Extract the (x, y) coordinate from the center of the cell holding the provided text.  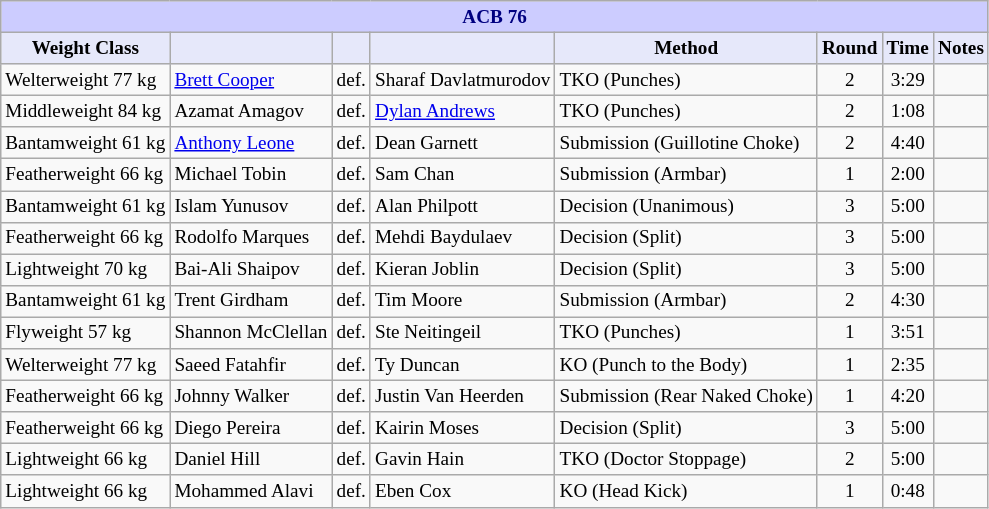
3:29 (908, 80)
Bai-Ali Shaipov (251, 270)
4:40 (908, 143)
Anthony Leone (251, 143)
Dylan Andrews (462, 111)
Justin Van Heerden (462, 396)
Daniel Hill (251, 460)
Ty Duncan (462, 365)
KO (Punch to the Body) (686, 365)
Dean Garnett (462, 143)
4:20 (908, 396)
Diego Pereira (251, 428)
Tim Moore (462, 301)
3:51 (908, 333)
Brett Cooper (251, 80)
Method (686, 48)
0:48 (908, 491)
Rodolfo Marques (251, 238)
2:35 (908, 365)
Time (908, 48)
Submission (Rear Naked Choke) (686, 396)
Islam Yunusov (251, 206)
Weight Class (86, 48)
1:08 (908, 111)
Michael Tobin (251, 175)
Mohammed Alavi (251, 491)
Saeed Fatahfir (251, 365)
Flyweight 57 kg (86, 333)
Azamat Amagov (251, 111)
Kairin Moses (462, 428)
Trent Girdham (251, 301)
Round (850, 48)
KO (Head Kick) (686, 491)
4:30 (908, 301)
Sam Chan (462, 175)
Mehdi Baydulaev (462, 238)
Submission (Guillotine Choke) (686, 143)
TKO (Doctor Stoppage) (686, 460)
Eben Cox (462, 491)
Notes (960, 48)
Middleweight 84 kg (86, 111)
Johnny Walker (251, 396)
2:00 (908, 175)
Shannon McClellan (251, 333)
ACB 76 (495, 17)
Alan Philpott (462, 206)
Kieran Joblin (462, 270)
Gavin Hain (462, 460)
Decision (Unanimous) (686, 206)
Ste Neitingeil (462, 333)
Lightweight 70 kg (86, 270)
Sharaf Davlatmurodov (462, 80)
